For the text-containing cell, return its midpoint in (x, y) coordinate format. 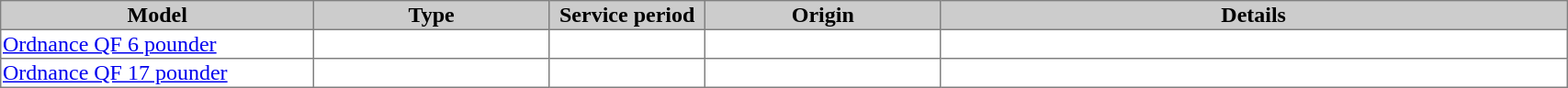
Ordnance QF 17 pounder (158, 73)
Origin (823, 16)
Type (432, 16)
Service period (626, 16)
Ordnance QF 6 pounder (158, 44)
Model (158, 16)
Details (1254, 16)
